Find where the given text appears and provide that cell's center as [X, Y] coordinate. 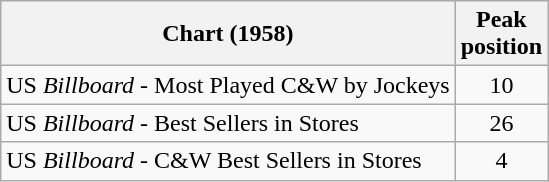
US Billboard - Best Sellers in Stores [228, 123]
US Billboard - Most Played C&W by Jockeys [228, 85]
Peakposition [501, 34]
Chart (1958) [228, 34]
10 [501, 85]
4 [501, 161]
26 [501, 123]
US Billboard - C&W Best Sellers in Stores [228, 161]
